Pinpoint the cell where the given text exists, returning its (x, y) midpoint coordinate. 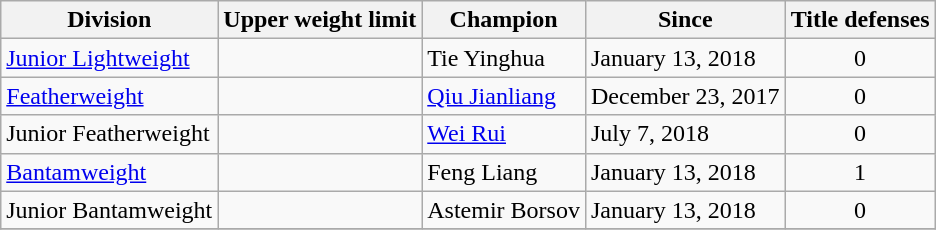
Junior Featherweight (110, 134)
December 23, 2017 (685, 96)
Junior Bantamweight (110, 210)
July 7, 2018 (685, 134)
Junior Lightweight (110, 58)
Upper weight limit (320, 20)
Qiu Jianliang (504, 96)
Division (110, 20)
Bantamweight (110, 172)
Astemir Borsov (504, 210)
Since (685, 20)
Feng Liang (504, 172)
Featherweight (110, 96)
Title defenses (860, 20)
Tie Yinghua (504, 58)
1 (860, 172)
Wei Rui (504, 134)
Champion (504, 20)
